Identify which cell holds the provided text, then report its (X, Y) central coordinate. 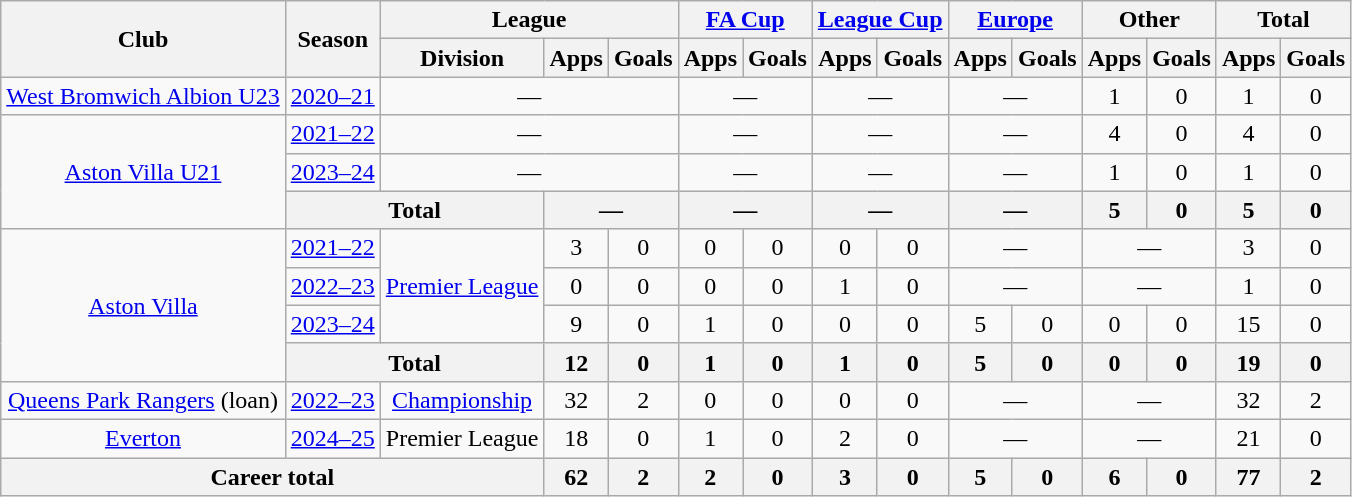
Queens Park Rangers (loan) (143, 400)
15 (1248, 324)
Club (143, 39)
77 (1248, 477)
18 (576, 438)
League Cup (880, 20)
Aston Villa U21 (143, 172)
2024–25 (332, 438)
2020–21 (332, 96)
Division (462, 58)
Championship (462, 400)
12 (576, 362)
Everton (143, 438)
FA Cup (745, 20)
Aston Villa (143, 305)
21 (1248, 438)
West Bromwich Albion U23 (143, 96)
19 (1248, 362)
9 (576, 324)
Season (332, 39)
62 (576, 477)
Europe (1015, 20)
Career total (272, 477)
League (529, 20)
6 (1114, 477)
Other (1149, 20)
